Output the (X, Y) coordinate of the center of the cell containing the given text.  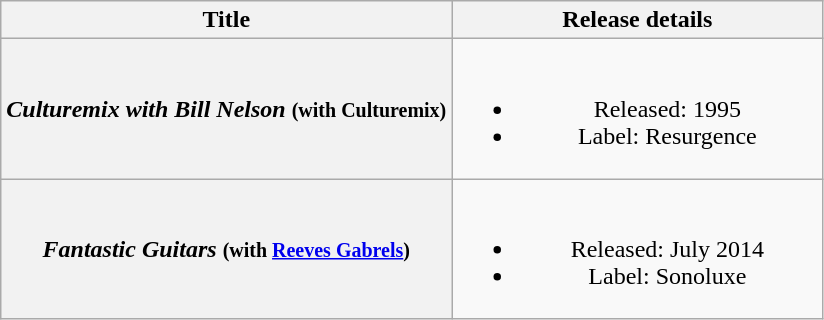
Fantastic Guitars (with Reeves Gabrels) (226, 249)
Released: 1995Label: Resurgence (638, 109)
Culturemix with Bill Nelson (with Culturemix) (226, 109)
Title (226, 20)
Released: July 2014Label: Sonoluxe (638, 249)
Release details (638, 20)
